Provide the (X, Y) coordinate of the cell's center where the given text is located.  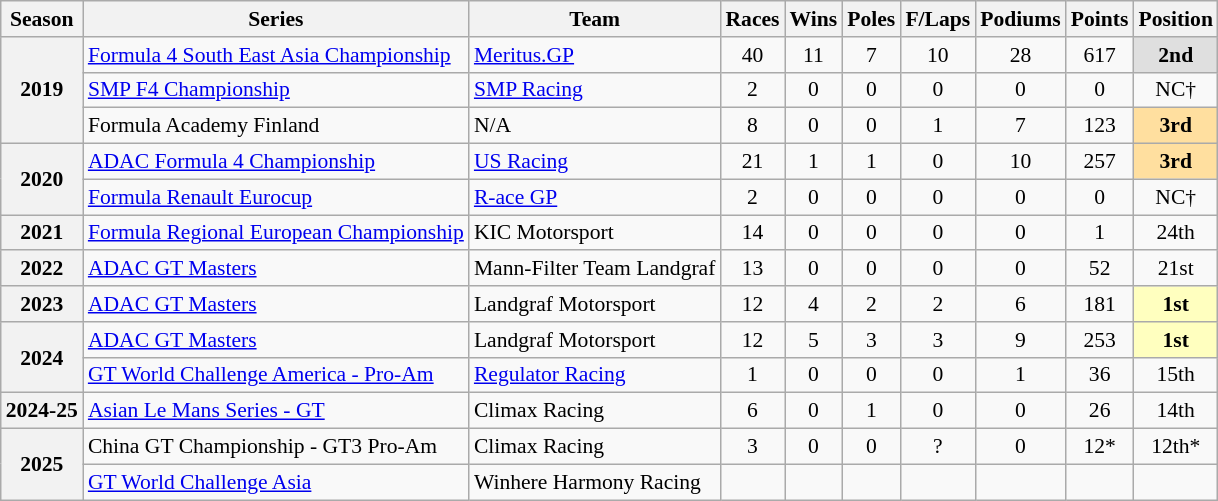
36 (1100, 375)
12* (1100, 447)
Winhere Harmony Racing (595, 482)
14 (752, 233)
4 (814, 304)
Formula Regional European Championship (276, 233)
9 (1020, 340)
Races (752, 19)
2025 (42, 464)
China GT Championship - GT3 Pro-Am (276, 447)
Position (1175, 19)
KIC Motorsport (595, 233)
Season (42, 19)
Mann-Filter Team Landgraf (595, 269)
Formula Academy Finland (276, 126)
2019 (42, 90)
2022 (42, 269)
Regulator Racing (595, 375)
123 (1100, 126)
52 (1100, 269)
2020 (42, 180)
2024-25 (42, 411)
12th* (1175, 447)
Team (595, 19)
8 (752, 126)
Poles (871, 19)
2024 (42, 358)
257 (1100, 162)
? (938, 447)
Points (1100, 19)
181 (1100, 304)
14th (1175, 411)
28 (1020, 55)
Series (276, 19)
GT World Challenge America - Pro-Am (276, 375)
617 (1100, 55)
SMP F4 Championship (276, 90)
ADAC Formula 4 Championship (276, 162)
5 (814, 340)
2023 (42, 304)
15th (1175, 375)
2nd (1175, 55)
F/Laps (938, 19)
Podiums (1020, 19)
Formula Renault Eurocup (276, 197)
21 (752, 162)
40 (752, 55)
N/A (595, 126)
Wins (814, 19)
R-ace GP (595, 197)
US Racing (595, 162)
13 (752, 269)
GT World Challenge Asia (276, 482)
Asian Le Mans Series - GT (276, 411)
11 (814, 55)
2021 (42, 233)
21st (1175, 269)
253 (1100, 340)
Formula 4 South East Asia Championship (276, 55)
Meritus.GP (595, 55)
SMP Racing (595, 90)
26 (1100, 411)
24th (1175, 233)
